Return (X, Y) of the center of cell containing provided text 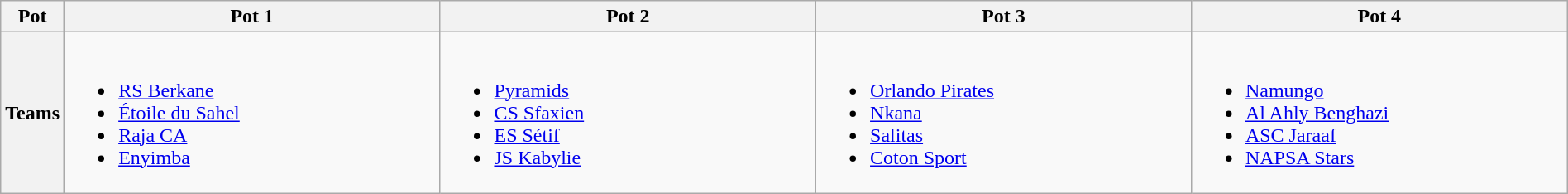
Namungo Al Ahly Benghazi ASC Jaraaf NAPSA Stars (1379, 113)
Pot 2 (629, 17)
Pot (33, 17)
Pyramids CS Sfaxien ES Sétif JS Kabylie (629, 113)
Orlando Pirates Nkana Salitas Coton Sport (1004, 113)
RS Berkane Étoile du Sahel Raja CA Enyimba (252, 113)
Pot 4 (1379, 17)
Pot 1 (252, 17)
Pot 3 (1004, 17)
Teams (33, 113)
